Return the [X, Y] coordinate for the center point of the cell that contains the specified text.  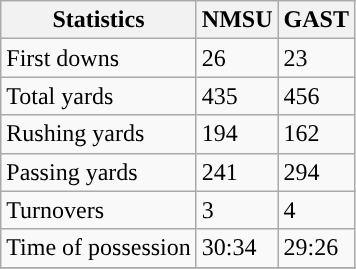
Rushing yards [99, 134]
435 [237, 96]
Total yards [99, 96]
194 [237, 134]
456 [316, 96]
241 [237, 172]
First downs [99, 58]
Passing yards [99, 172]
30:34 [237, 248]
Statistics [99, 20]
NMSU [237, 20]
3 [237, 210]
Turnovers [99, 210]
4 [316, 210]
23 [316, 58]
294 [316, 172]
162 [316, 134]
26 [237, 58]
GAST [316, 20]
Time of possession [99, 248]
29:26 [316, 248]
